Scan for the cell matching the given text and deliver its (X, Y) coordinate at center. 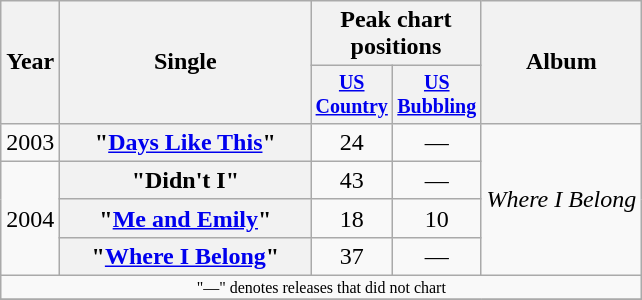
"Where I Belong" (186, 256)
43 (352, 180)
"—" denotes releases that did not chart (322, 288)
24 (352, 142)
"Didn't I" (186, 180)
Where I Belong (562, 199)
US Bubbling (437, 94)
18 (352, 218)
Single (186, 62)
Year (30, 62)
37 (352, 256)
2004 (30, 218)
US Country (352, 94)
"Me and Emily" (186, 218)
Peak chartpositions (396, 34)
Album (562, 62)
10 (437, 218)
"Days Like This" (186, 142)
2003 (30, 142)
